Provide the [X, Y] coordinate of the cell's center where the given text is located.  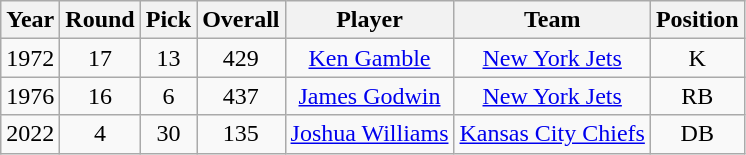
Kansas City Chiefs [552, 134]
Position [697, 20]
30 [168, 134]
Team [552, 20]
6 [168, 96]
Year [30, 20]
429 [241, 58]
Overall [241, 20]
Pick [168, 20]
Ken Gamble [370, 58]
2022 [30, 134]
437 [241, 96]
K [697, 58]
Player [370, 20]
1972 [30, 58]
RB [697, 96]
135 [241, 134]
13 [168, 58]
Round [100, 20]
1976 [30, 96]
James Godwin [370, 96]
4 [100, 134]
16 [100, 96]
Joshua Williams [370, 134]
DB [697, 134]
17 [100, 58]
